Return [X, Y] of the center of cell containing provided text 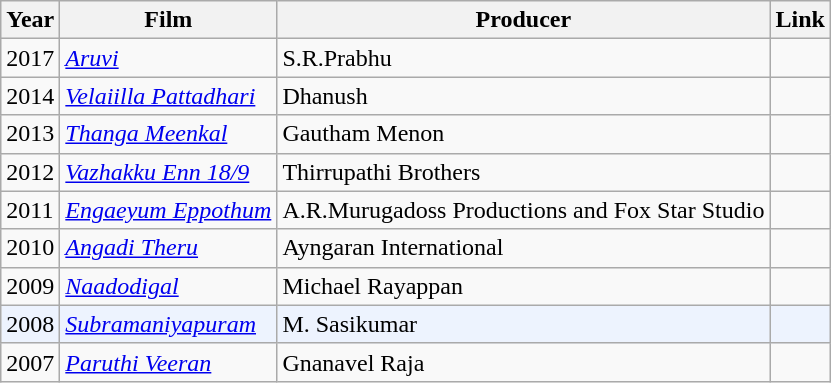
2008 [30, 324]
2013 [30, 134]
2009 [30, 286]
Dhanush [524, 96]
Gnanavel Raja [524, 362]
Thirrupathi Brothers [524, 172]
Producer [524, 20]
Film [168, 20]
Thanga Meenkal [168, 134]
2007 [30, 362]
S.R.Prabhu [524, 58]
Year [30, 20]
2011 [30, 210]
Subramaniyapuram [168, 324]
Engaeyum Eppothum [168, 210]
M. Sasikumar [524, 324]
Angadi Theru [168, 248]
Velaiilla Pattadhari [168, 96]
Vazhakku Enn 18/9 [168, 172]
2014 [30, 96]
Aruvi [168, 58]
Ayngaran International [524, 248]
Paruthi Veeran [168, 362]
2012 [30, 172]
2017 [30, 58]
Michael Rayappan [524, 286]
Link [800, 20]
Naadodigal [168, 286]
2010 [30, 248]
Gautham Menon [524, 134]
A.R.Murugadoss Productions and Fox Star Studio [524, 210]
